Return (x, y) of the center of cell containing provided text 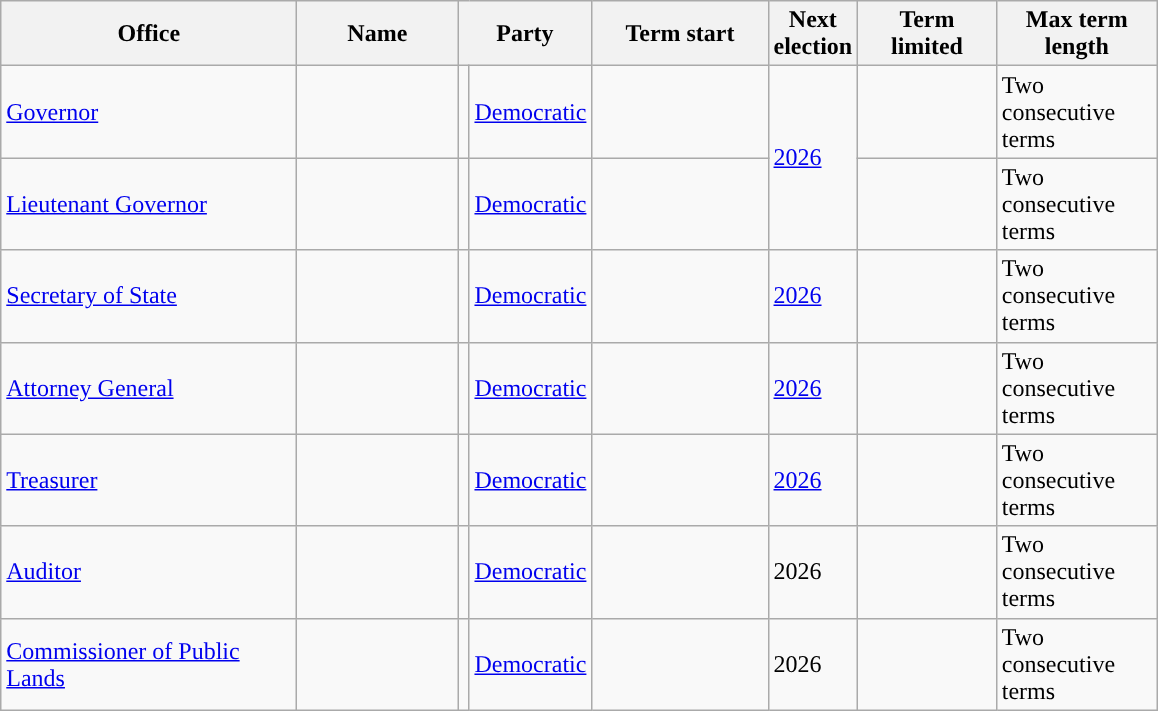
Attorney General (149, 388)
Secretary of State (149, 296)
Treasurer (149, 480)
Lieutenant Governor (149, 204)
Office (149, 34)
Term start (680, 34)
Party (525, 34)
Commissioner of Public Lands (149, 664)
Auditor (149, 572)
Term limited (928, 34)
Next election (813, 34)
Governor (149, 112)
Name (378, 34)
Max term length (1076, 34)
